Detect which cell encompasses the target text, then output its [X, Y] center coordinate. 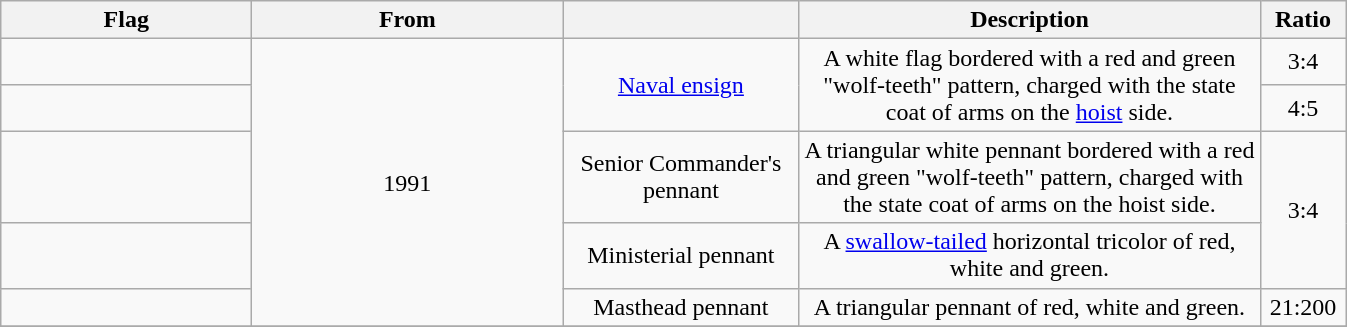
21:200 [1303, 307]
Naval ensign [681, 85]
4:5 [1303, 108]
A white flag bordered with a red and green "wolf-teeth" pattern, charged with the state coat of arms on the hoist side. [1030, 85]
Description [1030, 20]
Flag [126, 20]
A swallow-tailed horizontal tricolor of red, white and green. [1030, 256]
Ratio [1303, 20]
Ministerial pennant [681, 256]
From [408, 20]
Senior Commander's pennant [681, 177]
A triangular white pennant bordered with a red and green "wolf-teeth" pattern, charged with the state coat of arms on the hoist side. [1030, 177]
A triangular pennant of red, white and green. [1030, 307]
Masthead pennant [681, 307]
1991 [408, 182]
